Identify which cell holds the provided text, then report its [x, y] central coordinate. 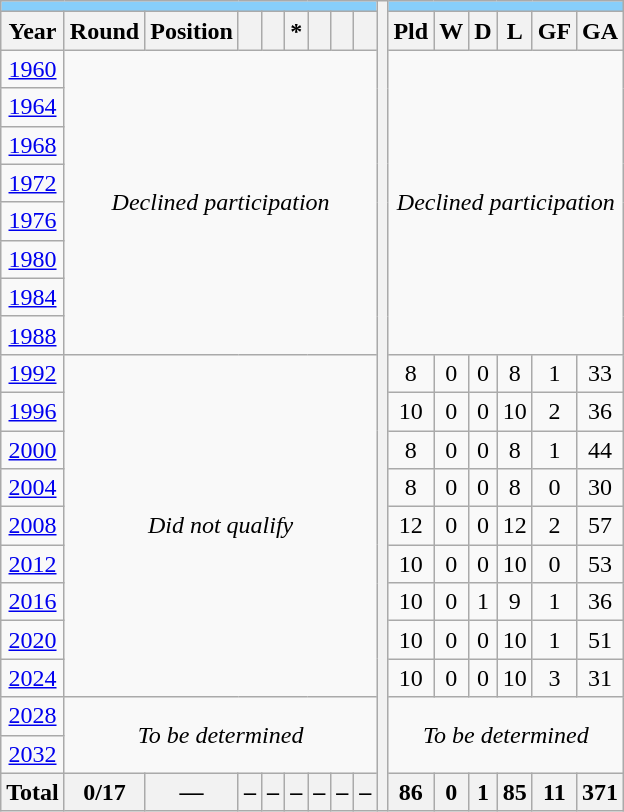
31 [600, 678]
44 [600, 449]
51 [600, 640]
GF [554, 31]
371 [600, 792]
1976 [33, 221]
Round [104, 31]
1968 [33, 145]
11 [554, 792]
2004 [33, 488]
1960 [33, 69]
W [452, 31]
1988 [33, 335]
Pld [411, 31]
86 [411, 792]
1964 [33, 107]
2020 [33, 640]
0/17 [104, 792]
* [296, 31]
2028 [33, 716]
3 [554, 678]
Total [33, 792]
D [483, 31]
85 [514, 792]
2000 [33, 449]
33 [600, 373]
— [192, 792]
Did not qualify [220, 526]
2024 [33, 678]
L [514, 31]
Position [192, 31]
1980 [33, 259]
57 [600, 526]
9 [514, 602]
2008 [33, 526]
30 [600, 488]
1996 [33, 411]
1972 [33, 183]
Year [33, 31]
1984 [33, 297]
2012 [33, 564]
2032 [33, 754]
2016 [33, 602]
GA [600, 31]
1992 [33, 373]
53 [600, 564]
